Return the [X, Y] coordinate for the center point of the cell that contains the specified text.  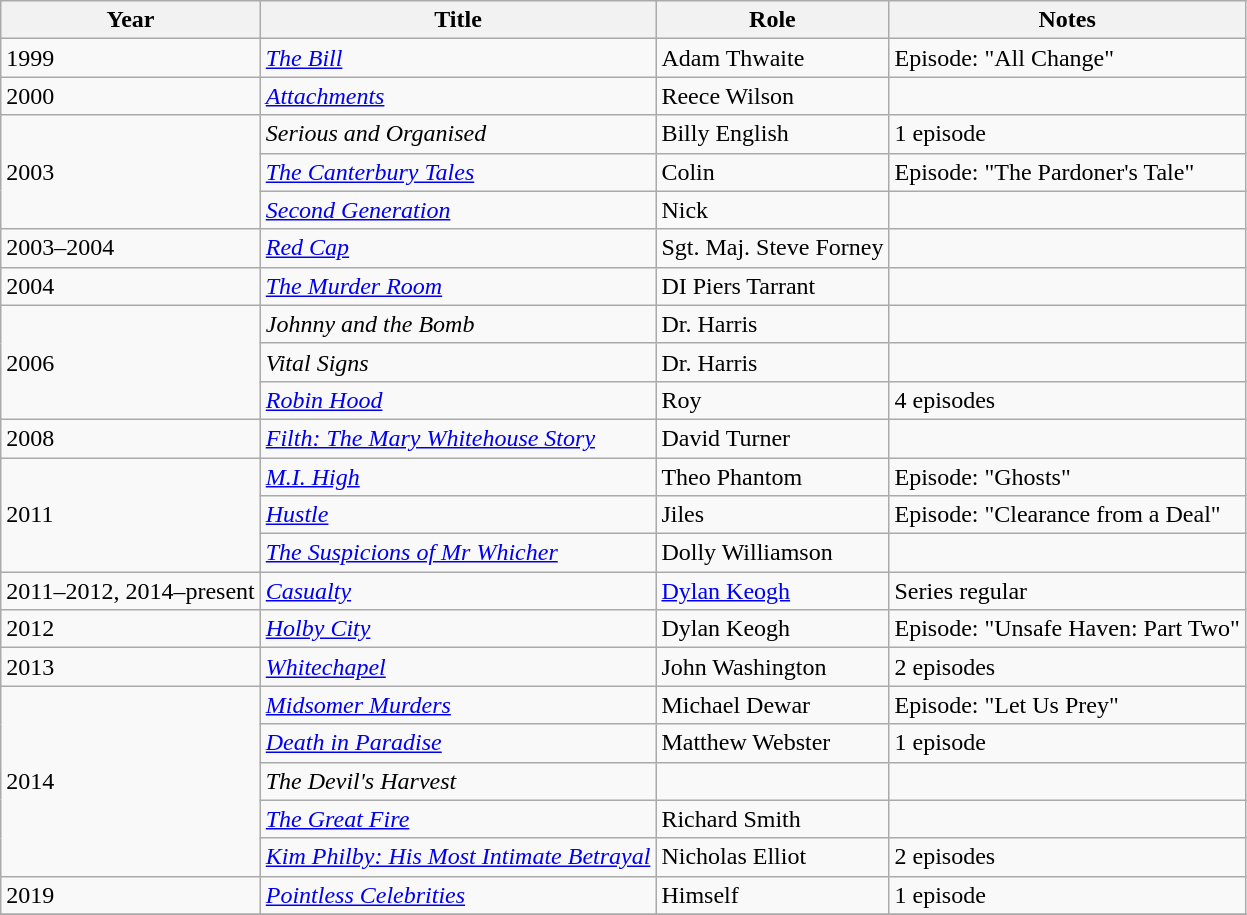
1999 [130, 58]
Kim Philby: His Most Intimate Betrayal [458, 857]
Matthew Webster [772, 743]
2003–2004 [130, 248]
Episode: "Let Us Prey" [1067, 705]
2000 [130, 96]
Reece Wilson [772, 96]
2013 [130, 667]
Theo Phantom [772, 477]
Notes [1067, 20]
Episode: "The Pardoner's Tale" [1067, 172]
Holby City [458, 629]
2006 [130, 362]
Jiles [772, 515]
Year [130, 20]
Whitechapel [458, 667]
2011 [130, 515]
Pointless Celebrities [458, 895]
Nicholas Elliot [772, 857]
The Canterbury Tales [458, 172]
John Washington [772, 667]
2004 [130, 286]
2003 [130, 172]
The Devil's Harvest [458, 781]
Episode: "All Change" [1067, 58]
Second Generation [458, 210]
Midsomer Murders [458, 705]
Attachments [458, 96]
Johnny and the Bomb [458, 324]
2019 [130, 895]
The Murder Room [458, 286]
Colin [772, 172]
Filth: The Mary Whitehouse Story [458, 438]
Serious and Organised [458, 134]
Series regular [1067, 591]
Hustle [458, 515]
Himself [772, 895]
Michael Dewar [772, 705]
Billy English [772, 134]
2012 [130, 629]
Casualty [458, 591]
The Great Fire [458, 819]
Robin Hood [458, 400]
Role [772, 20]
Episode: "Unsafe Haven: Part Two" [1067, 629]
Episode: "Clearance from a Deal" [1067, 515]
David Turner [772, 438]
DI Piers Tarrant [772, 286]
Adam Thwaite [772, 58]
4 episodes [1067, 400]
Death in Paradise [458, 743]
Nick [772, 210]
Episode: "Ghosts" [1067, 477]
2011–2012, 2014–present [130, 591]
The Suspicions of Mr Whicher [458, 553]
2008 [130, 438]
Title [458, 20]
Vital Signs [458, 362]
M.I. High [458, 477]
The Bill [458, 58]
Richard Smith [772, 819]
2014 [130, 781]
Red Cap [458, 248]
Sgt. Maj. Steve Forney [772, 248]
Dolly Williamson [772, 553]
Roy [772, 400]
